Pinpoint the cell where the given text exists, returning its (X, Y) midpoint coordinate. 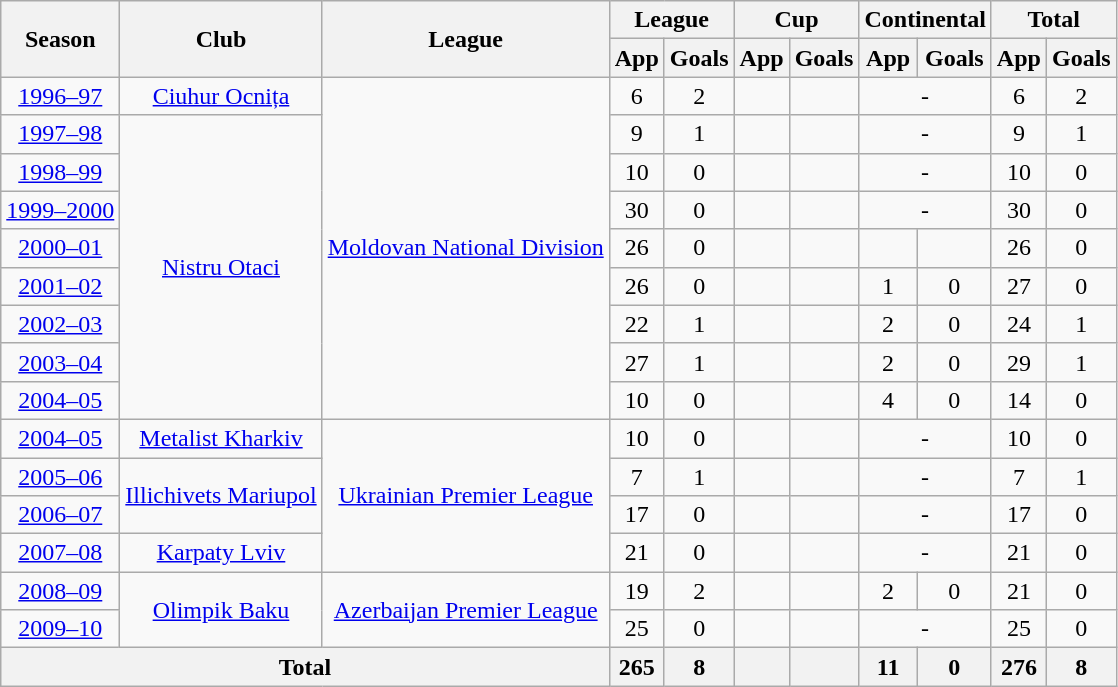
2007–08 (60, 553)
2003–04 (60, 362)
Metalist Kharkiv (221, 438)
22 (636, 324)
Illichivets Mariupol (221, 496)
Nistru Otaci (221, 267)
4 (888, 400)
Cup (796, 20)
2006–07 (60, 515)
24 (1018, 324)
Season (60, 39)
265 (636, 667)
19 (636, 591)
2001–02 (60, 286)
1996–97 (60, 96)
29 (1018, 362)
2002–03 (60, 324)
Ciuhur Ocnița (221, 96)
2008–09 (60, 591)
Olimpik Baku (221, 610)
1997–98 (60, 134)
Karpaty Lviv (221, 553)
Continental (925, 20)
276 (1018, 667)
Moldovan National Division (466, 248)
1999–2000 (60, 210)
2005–06 (60, 477)
11 (888, 667)
2000–01 (60, 248)
Azerbaijan Premier League (466, 610)
14 (1018, 400)
Club (221, 39)
Ukrainian Premier League (466, 495)
2009–10 (60, 629)
1998–99 (60, 172)
